Scan for the cell matching the given text and deliver its [x, y] coordinate at center. 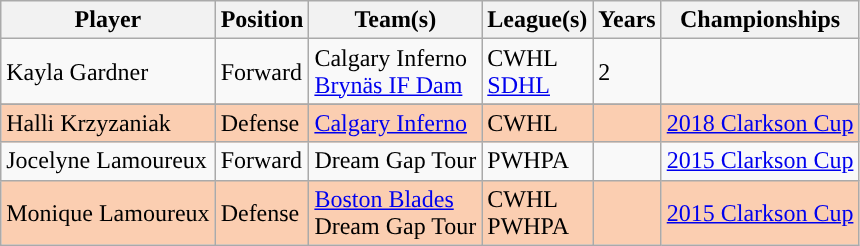
Halli Krzyzaniak [108, 123]
Team(s) [396, 20]
Boston BladesDream Gap Tour [396, 212]
2018 Clarkson Cup [760, 123]
League(s) [538, 20]
Jocelyne Lamoureux [108, 161]
Years [627, 20]
Position [262, 20]
Calgary InfernoBrynäs IF Dam [396, 72]
Player [108, 20]
PWHPA [538, 161]
Monique Lamoureux [108, 212]
Kayla Gardner [108, 72]
Championships [760, 20]
CWHLSDHL [538, 72]
CWHL [538, 123]
2 [627, 72]
CWHLPWHPA [538, 212]
Calgary Inferno [396, 123]
Dream Gap Tour [396, 161]
